Capture the cell that displays the provided text and extract its [X, Y] central coordinate. 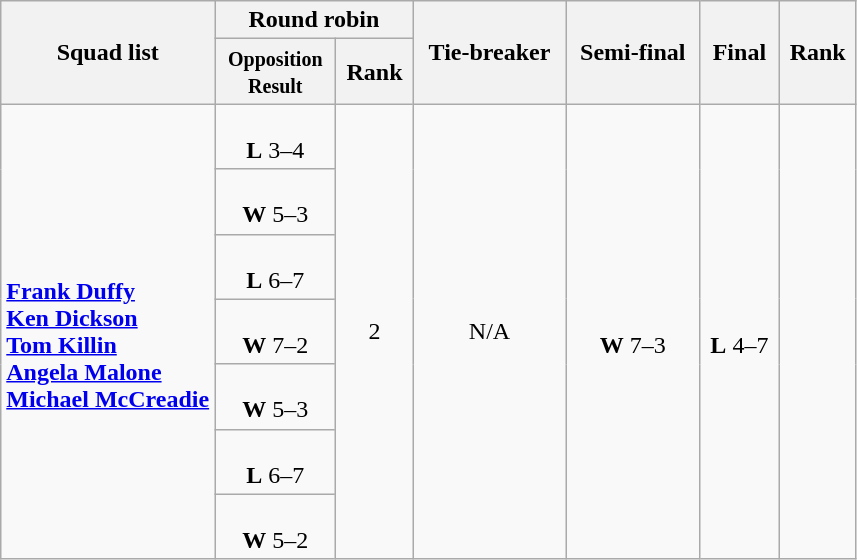
W 5–2 [276, 526]
W 7–2 [276, 332]
Tie-breaker [490, 52]
W 7–3 [633, 332]
L 3–4 [276, 136]
2 [374, 332]
Squad list [108, 52]
OppositionResult [276, 72]
N/A [490, 332]
Semi-final [633, 52]
L 4–7 [740, 332]
Final [740, 52]
Frank DuffyKen DicksonTom KillinAngela MaloneMichael McCreadie [108, 332]
Round robin [314, 20]
